Return (x, y) of the center of cell containing provided text 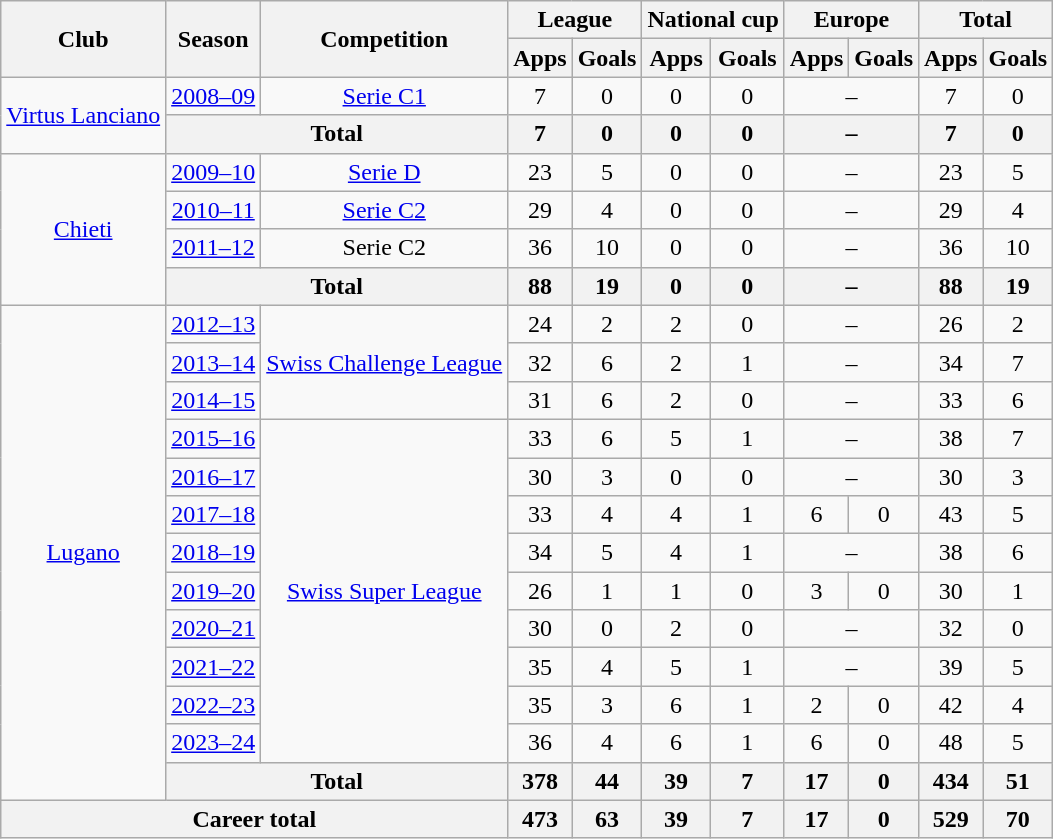
Career total (254, 819)
2012–13 (214, 324)
Competition (384, 39)
2014–15 (214, 400)
529 (951, 819)
2016–17 (214, 477)
2008–09 (214, 96)
2018–19 (214, 553)
2009–10 (214, 172)
44 (607, 781)
51 (1018, 781)
2022–23 (214, 705)
Chieti (84, 229)
Europe (851, 20)
378 (540, 781)
48 (951, 743)
2013–14 (214, 362)
43 (951, 515)
24 (540, 324)
70 (1018, 819)
2021–22 (214, 667)
2015–16 (214, 438)
42 (951, 705)
Swiss Super League (384, 590)
Club (84, 39)
National cup (713, 20)
31 (540, 400)
Lugano (84, 552)
2017–18 (214, 515)
2019–20 (214, 591)
Serie C1 (384, 96)
63 (607, 819)
Serie D (384, 172)
2023–24 (214, 743)
League (575, 20)
2010–11 (214, 210)
473 (540, 819)
434 (951, 781)
Swiss Challenge League (384, 362)
Season (214, 39)
2020–21 (214, 629)
Virtus Lanciano (84, 115)
2011–12 (214, 248)
